Locate the cell with the specified text and output its [x, y] center coordinate. 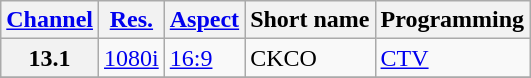
CTV [452, 58]
1080i [132, 58]
Res. [132, 20]
13.1 [50, 58]
Channel [50, 20]
Programming [452, 20]
16:9 [204, 58]
Short name [310, 20]
CKCO [310, 58]
Aspect [204, 20]
